Output the (X, Y) coordinate of the center of the cell containing the given text.  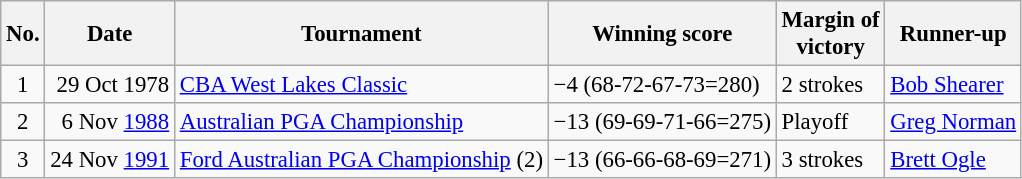
Brett Ogle (953, 160)
−13 (66-66-68-69=271) (662, 160)
CBA West Lakes Classic (361, 85)
Playoff (830, 122)
Bob Shearer (953, 85)
1 (23, 85)
Date (110, 34)
Runner-up (953, 34)
−4 (68-72-67-73=280) (662, 85)
2 (23, 122)
2 strokes (830, 85)
Greg Norman (953, 122)
Margin ofvictory (830, 34)
Australian PGA Championship (361, 122)
Tournament (361, 34)
24 Nov 1991 (110, 160)
6 Nov 1988 (110, 122)
No. (23, 34)
Ford Australian PGA Championship (2) (361, 160)
29 Oct 1978 (110, 85)
3 (23, 160)
3 strokes (830, 160)
Winning score (662, 34)
−13 (69-69-71-66=275) (662, 122)
